Determine the [X, Y] coordinate at the center of the cell enclosing the given text.  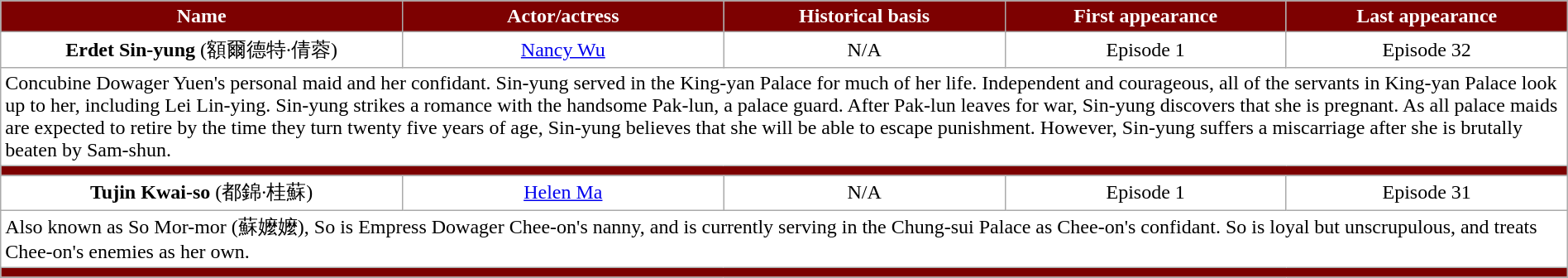
Episode 32 [1427, 50]
Actor/actress [564, 17]
Name [202, 17]
Historical basis [864, 17]
Episode 31 [1427, 194]
Last appearance [1427, 17]
Erdet Sin-yung (額爾德特·倩蓉) [202, 50]
Helen Ma [564, 194]
Nancy Wu [564, 50]
First appearance [1145, 17]
Tujin Kwai-so (都錦·桂蘇) [202, 194]
